Scan for the cell matching the given text and deliver its [X, Y] coordinate at center. 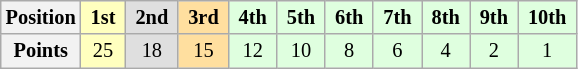
Position [41, 17]
4th [253, 17]
1st [104, 17]
25 [104, 51]
Points [41, 51]
10 [301, 51]
7th [397, 17]
2 [494, 51]
2nd [152, 17]
18 [152, 51]
8th [446, 17]
3rd [203, 17]
9th [494, 17]
8 [349, 51]
6 [397, 51]
5th [301, 17]
12 [253, 51]
1 [547, 51]
10th [547, 17]
6th [349, 17]
4 [446, 51]
15 [203, 51]
